Scan for the cell matching the given text and deliver its [x, y] coordinate at center. 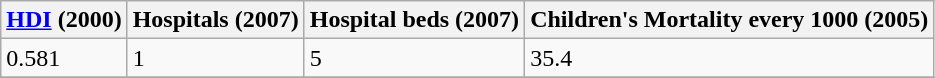
1 [216, 58]
Children's Mortality every 1000 (2005) [730, 20]
HDI (2000) [64, 20]
35.4 [730, 58]
5 [414, 58]
Hospital beds (2007) [414, 20]
0.581 [64, 58]
Hospitals (2007) [216, 20]
